Find where the given text appears and provide that cell's center as (X, Y) coordinate. 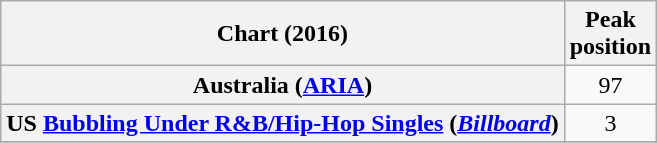
Australia (ARIA) (282, 85)
3 (610, 123)
US Bubbling Under R&B/Hip-Hop Singles (Billboard) (282, 123)
Peakposition (610, 34)
Chart (2016) (282, 34)
97 (610, 85)
